Search for the cell housing the specified text and yield its [X, Y] center coordinate. 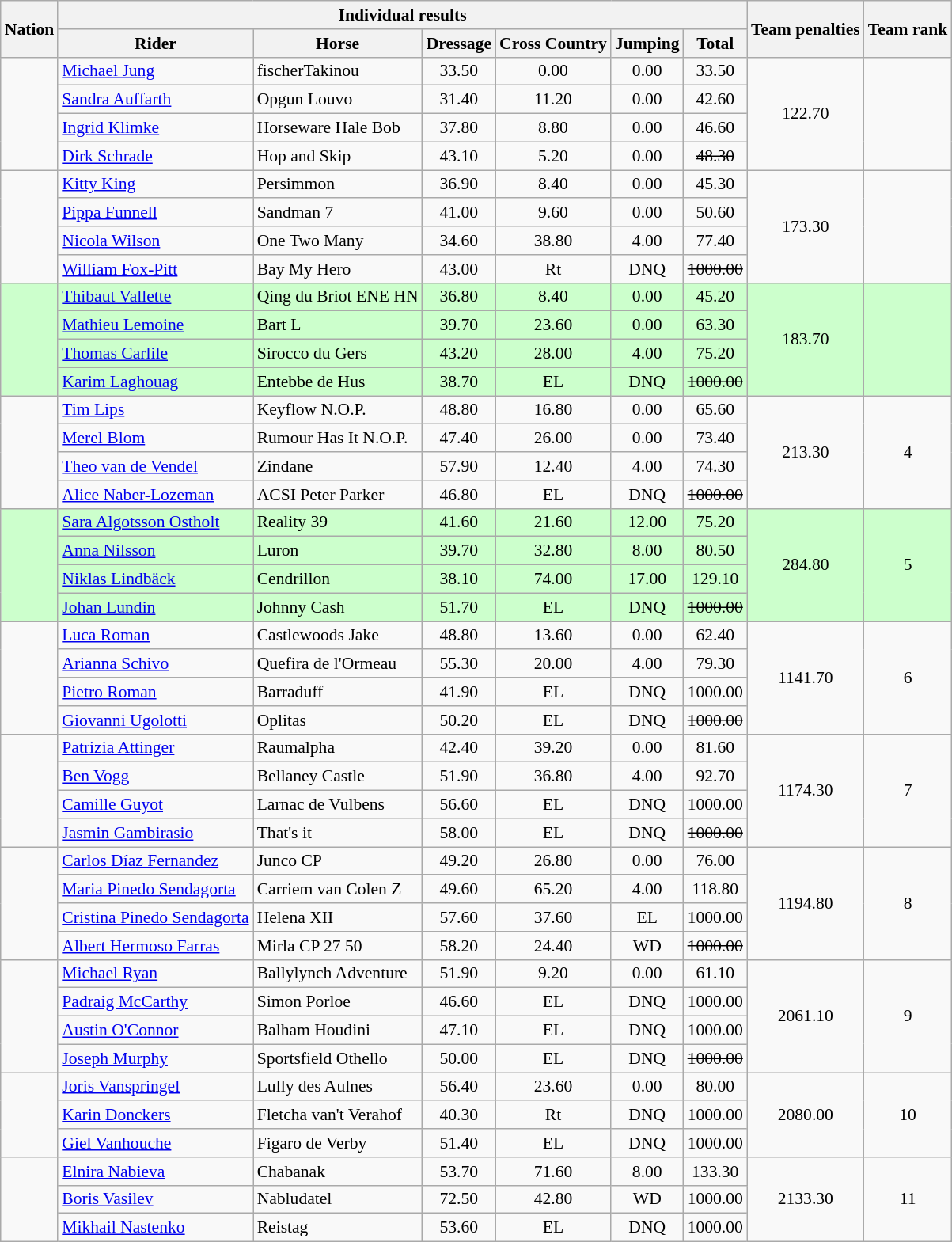
1174.30 [806, 790]
Nabludatel [338, 1199]
Giel Vanhouche [155, 1143]
80.00 [715, 1087]
Ingrid Klimke [155, 128]
Qing du Briot ENE HN [338, 297]
34.60 [459, 241]
One Two Many [338, 241]
63.30 [715, 325]
49.60 [459, 890]
Quefira de l'Ormeau [338, 664]
Helena XII [338, 917]
13.60 [553, 636]
Johan Lundin [155, 607]
Oplitas [338, 720]
Thibaut Vallette [155, 297]
Camille Guyot [155, 805]
41.90 [459, 692]
45.30 [715, 184]
41.00 [459, 213]
47.40 [459, 439]
61.10 [715, 974]
Karin Donckers [155, 1115]
129.10 [715, 579]
Ben Vogg [155, 777]
Dirk Schrade [155, 156]
26.80 [553, 861]
Individual results [402, 15]
Luca Roman [155, 636]
Mathieu Lemoine [155, 325]
24.40 [553, 946]
1194.80 [806, 903]
Maria Pinedo Sendagorta [155, 890]
20.00 [553, 664]
11 [908, 1200]
Sportsfield Othello [338, 1058]
Pippa Funnell [155, 213]
Joris Vanspringel [155, 1087]
Bay My Hero [338, 269]
9 [908, 1016]
Tim Lips [155, 410]
49.20 [459, 861]
74.30 [715, 466]
Jumping [647, 44]
5.20 [553, 156]
Simon Porloe [338, 1002]
Horseware Hale Bob [338, 128]
That's it [338, 833]
12.40 [553, 466]
Zindane [338, 466]
118.80 [715, 890]
Bart L [338, 325]
Arianna Schivo [155, 664]
Figaro de Verby [338, 1143]
183.70 [806, 339]
42.40 [459, 748]
Reality 39 [338, 522]
Austin O'Connor [155, 1031]
Kitty King [155, 184]
William Fox-Pitt [155, 269]
Thomas Carlile [155, 354]
32.80 [553, 551]
43.10 [459, 156]
Rider [155, 44]
77.40 [715, 241]
31.40 [459, 100]
41.60 [459, 522]
92.70 [715, 777]
Sirocco du Gers [338, 354]
6 [908, 678]
Opgun Louvo [338, 100]
Sandman 7 [338, 213]
Total [715, 44]
fischerTakinou [338, 71]
Joseph Murphy [155, 1058]
Boris Vasilev [155, 1199]
Entebbe de Hus [338, 382]
56.40 [459, 1087]
57.60 [459, 917]
26.00 [553, 439]
Persimmon [338, 184]
47.10 [459, 1031]
81.60 [715, 748]
133.30 [715, 1172]
76.00 [715, 861]
Rumour Has It N.O.P. [338, 439]
9.60 [553, 213]
80.50 [715, 551]
Merel Blom [155, 439]
Albert Hermoso Farras [155, 946]
51.70 [459, 607]
Alice Naber-Lozeman [155, 495]
50.00 [459, 1058]
Horse [338, 44]
51.40 [459, 1143]
Cristina Pinedo Sendagorta [155, 917]
Anna Nilsson [155, 551]
Cendrillon [338, 579]
65.60 [715, 410]
72.50 [459, 1199]
122.70 [806, 113]
Pietro Roman [155, 692]
Hop and Skip [338, 156]
53.70 [459, 1172]
Carlos Díaz Fernandez [155, 861]
Lully des Aulnes [338, 1087]
57.90 [459, 466]
Balham Houdini [338, 1031]
8 [908, 903]
2080.00 [806, 1115]
37.60 [553, 917]
Jasmin Gambirasio [155, 833]
2061.10 [806, 1016]
Sandra Auffarth [155, 100]
4 [908, 452]
73.40 [715, 439]
8.80 [553, 128]
Karim Laghouag [155, 382]
Dressage [459, 44]
7 [908, 790]
79.30 [715, 664]
50.20 [459, 720]
Larnac de Vulbens [338, 805]
21.60 [553, 522]
50.60 [715, 213]
43.00 [459, 269]
Raumalpha [338, 748]
36.90 [459, 184]
Cross Country [553, 44]
Nation [29, 28]
17.00 [647, 579]
16.80 [553, 410]
71.60 [553, 1172]
Ballylynch Adventure [338, 974]
5 [908, 564]
2133.30 [806, 1200]
65.20 [553, 890]
45.20 [715, 297]
Bellaney Castle [338, 777]
Niklas Lindbäck [155, 579]
Elnira Nabieva [155, 1172]
56.60 [459, 805]
Padraig McCarthy [155, 1002]
Fletcha van't Verahof [338, 1115]
42.80 [553, 1199]
11.20 [553, 100]
74.00 [553, 579]
Michael Ryan [155, 974]
Theo van de Vendel [155, 466]
38.70 [459, 382]
62.40 [715, 636]
12.00 [647, 522]
37.80 [459, 128]
1141.70 [806, 678]
9.20 [553, 974]
Patrizia Attinger [155, 748]
43.20 [459, 354]
Junco CP [338, 861]
213.30 [806, 452]
58.20 [459, 946]
48.30 [715, 156]
Sara Algotsson Ostholt [155, 522]
Keyflow N.O.P. [338, 410]
284.80 [806, 564]
39.20 [553, 748]
ACSI Peter Parker [338, 495]
173.30 [806, 226]
Michael Jung [155, 71]
Johnny Cash [338, 607]
42.60 [715, 100]
Barraduff [338, 692]
Mikhail Nastenko [155, 1228]
38.10 [459, 579]
Mirla CP 27 50 [338, 946]
40.30 [459, 1115]
46.80 [459, 495]
38.80 [553, 241]
28.00 [553, 354]
Reistag [338, 1228]
53.60 [459, 1228]
Castlewoods Jake [338, 636]
Carriem van Colen Z [338, 890]
Chabanak [338, 1172]
Team penalties [806, 28]
Giovanni Ugolotti [155, 720]
Team rank [908, 28]
10 [908, 1115]
Luron [338, 551]
58.00 [459, 833]
Nicola Wilson [155, 241]
55.30 [459, 664]
